Return the (X, Y) coordinate for the center point of the cell that contains the specified text.  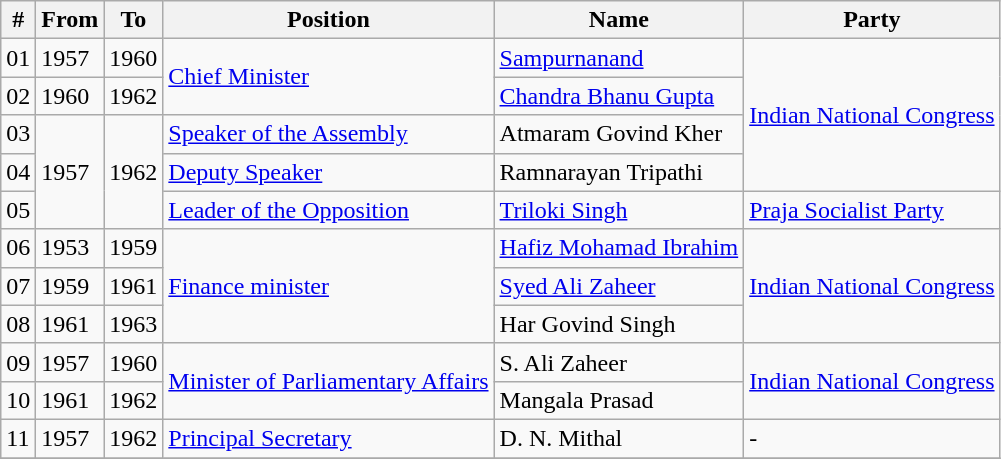
Deputy Speaker (328, 172)
01 (18, 58)
11 (18, 438)
Principal Secretary (328, 438)
Syed Ali Zaheer (619, 286)
Chandra Bhanu Gupta (619, 96)
Speaker of the Assembly (328, 134)
Ramnarayan Tripathi (619, 172)
05 (18, 210)
Har Govind Singh (619, 324)
D. N. Mithal (619, 438)
Triloki Singh (619, 210)
Sampurnanand (619, 58)
Mangala Prasad (619, 400)
# (18, 20)
06 (18, 248)
Name (619, 20)
07 (18, 286)
03 (18, 134)
04 (18, 172)
Party (872, 20)
10 (18, 400)
Leader of the Opposition (328, 210)
1953 (70, 248)
- (872, 438)
Atmaram Govind Kher (619, 134)
To (134, 20)
S. Ali Zaheer (619, 362)
02 (18, 96)
1963 (134, 324)
09 (18, 362)
Praja Socialist Party (872, 210)
Finance minister (328, 286)
08 (18, 324)
From (70, 20)
Chief Minister (328, 77)
Position (328, 20)
Minister of Parliamentary Affairs (328, 381)
Hafiz Mohamad Ibrahim (619, 248)
